Determine the [X, Y] coordinate at the center of the cell enclosing the given text.  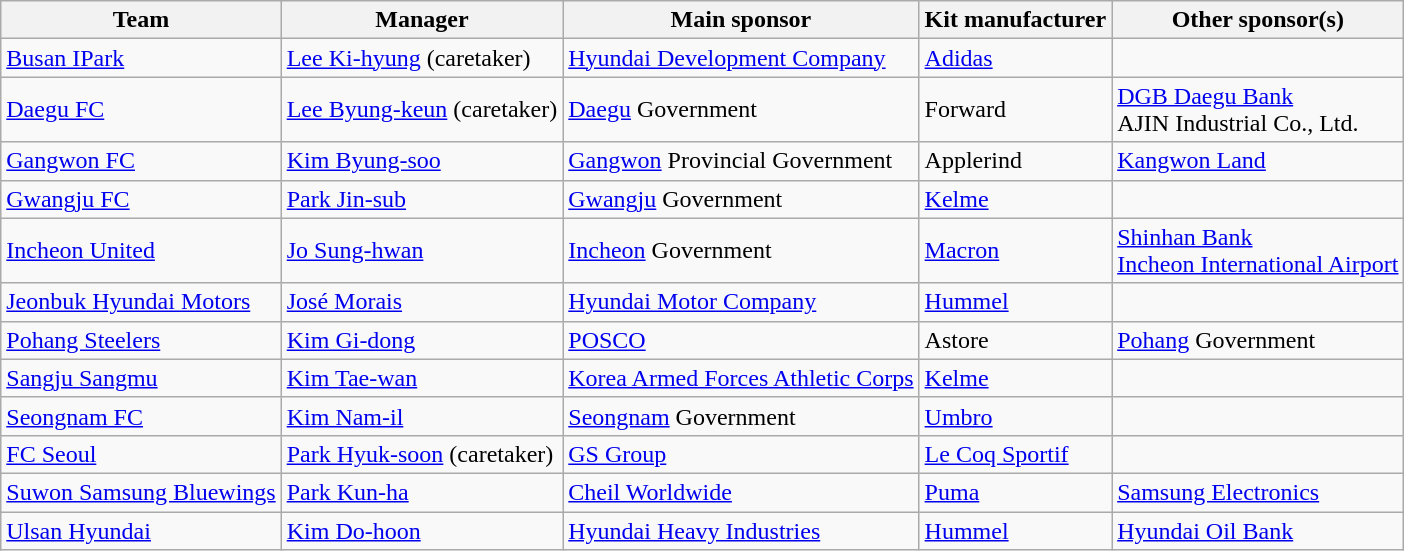
Applerind [1016, 161]
Gangwon FC [141, 161]
Park Hyuk-soon (caretaker) [422, 454]
Samsung Electronics [1258, 492]
Puma [1016, 492]
Lee Ki-hyung (caretaker) [422, 58]
Pohang Steelers [141, 340]
Busan IPark [141, 58]
POSCO [741, 340]
Kim Gi-dong [422, 340]
Hyundai Development Company [741, 58]
Lee Byung-keun (caretaker) [422, 110]
Jeonbuk Hyundai Motors [141, 302]
Park Kun-ha [422, 492]
Incheon Government [741, 250]
Daegu Government [741, 110]
Seongnam Government [741, 416]
Seongnam FC [141, 416]
Kim Do-hoon [422, 531]
Adidas [1016, 58]
Hyundai Motor Company [741, 302]
Manager [422, 20]
Shinhan BankIncheon International Airport [1258, 250]
Daegu FC [141, 110]
GS Group [741, 454]
Gwangju FC [141, 199]
Forward [1016, 110]
Team [141, 20]
José Morais [422, 302]
Kim Byung-soo [422, 161]
Cheil Worldwide [741, 492]
Hyundai Oil Bank [1258, 531]
Gwangju Government [741, 199]
Hyundai Heavy Industries [741, 531]
Kit manufacturer [1016, 20]
Incheon United [141, 250]
Suwon Samsung Bluewings [141, 492]
Other sponsor(s) [1258, 20]
Pohang Government [1258, 340]
Sangju Sangmu [141, 378]
Main sponsor [741, 20]
FC Seoul [141, 454]
Macron [1016, 250]
Le Coq Sportif [1016, 454]
DGB Daegu BankAJIN Industrial Co., Ltd. [1258, 110]
Park Jin-sub [422, 199]
Gangwon Provincial Government [741, 161]
Kim Tae-wan [422, 378]
Jo Sung-hwan [422, 250]
Kangwon Land [1258, 161]
Ulsan Hyundai [141, 531]
Korea Armed Forces Athletic Corps [741, 378]
Umbro [1016, 416]
Astore [1016, 340]
Kim Nam-il [422, 416]
